Pinpoint the cell where the given text exists, returning its (X, Y) midpoint coordinate. 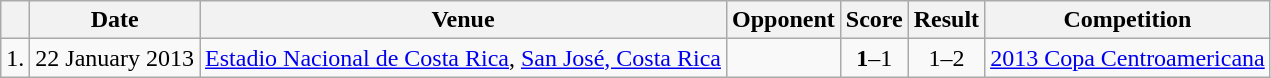
Venue (464, 20)
1–2 (946, 58)
1–1 (874, 58)
Result (946, 20)
2013 Copa Centroamericana (1128, 58)
Estadio Nacional de Costa Rica, San José, Costa Rica (464, 58)
Score (874, 20)
Opponent (783, 20)
1. (16, 58)
22 January 2013 (115, 58)
Competition (1128, 20)
Date (115, 20)
